Detect which cell encompasses the target text, then output its (x, y) center coordinate. 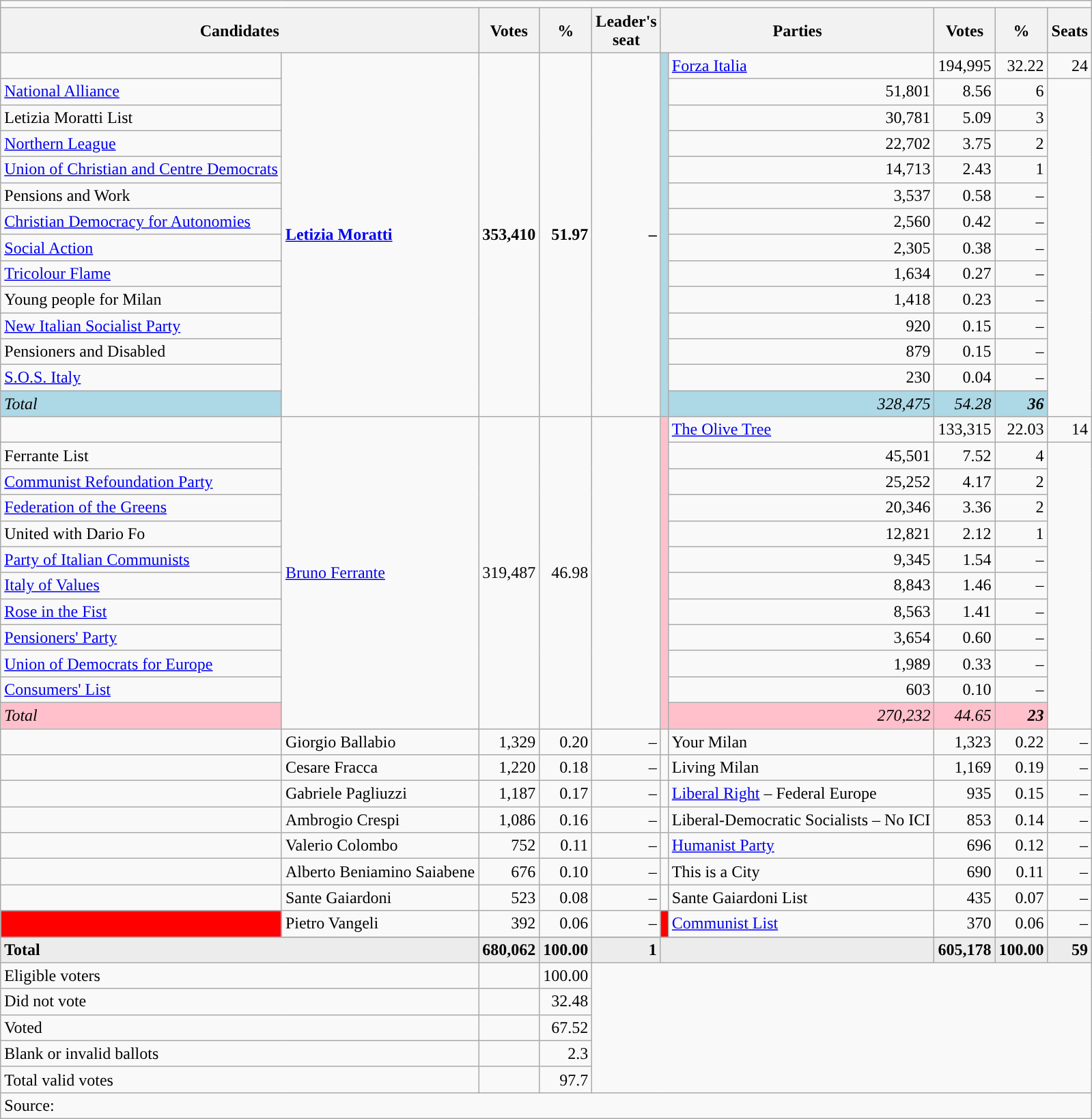
Liberal-Democratic Socialists – No ICI (801, 820)
32.48 (565, 1001)
1,169 (964, 768)
0.16 (565, 820)
Forza Italia (801, 66)
Ambrogio Crespi (380, 820)
523 (509, 898)
0.22 (1022, 741)
435 (964, 898)
Pietro Vangeli (380, 924)
Young people for Milan (141, 299)
5.09 (964, 118)
230 (801, 378)
Northern League (141, 143)
24 (1069, 66)
This is a City (801, 872)
Voted (240, 1027)
Sante Gaiardoni (380, 898)
6 (1022, 92)
51,801 (801, 92)
Your Milan (801, 741)
0.23 (964, 299)
Parties (798, 30)
1,634 (801, 273)
0.18 (565, 768)
Cesare Fracca (380, 768)
752 (509, 846)
0.27 (964, 273)
8,563 (801, 611)
Ferrante List (141, 456)
603 (801, 689)
22.03 (1022, 430)
Party of Italian Communists (141, 559)
4 (1022, 456)
Liberal Right – Federal Europe (801, 794)
2,305 (801, 247)
0.04 (964, 378)
S.O.S. Italy (141, 378)
3.75 (964, 143)
Valerio Colombo (380, 846)
Federation of the Greens (141, 508)
Union of Christian and Centre Democrats (141, 169)
2.12 (964, 534)
Gabriele Pagliuzzi (380, 794)
328,475 (801, 404)
Letizia Moratti List (141, 118)
0.58 (964, 195)
Bruno Ferrante (380, 572)
0.42 (964, 221)
1,187 (509, 794)
Communist List (801, 924)
0.60 (964, 637)
32.22 (1022, 66)
680,062 (509, 950)
25,252 (801, 482)
2,560 (801, 221)
Blank or invalid ballots (240, 1053)
1.46 (964, 585)
3,537 (801, 195)
605,178 (964, 950)
3,654 (801, 637)
Total valid votes (240, 1079)
Giorgio Ballabio (380, 741)
370 (964, 924)
United with Dario Fo (141, 534)
23 (1022, 715)
54.28 (964, 404)
Source: (546, 1105)
National Alliance (141, 92)
Christian Democracy for Autonomies (141, 221)
Living Milan (801, 768)
353,410 (509, 235)
0.20 (565, 741)
319,487 (509, 572)
0.12 (1022, 846)
97.7 (565, 1079)
2.3 (565, 1053)
4.17 (964, 482)
Social Action (141, 247)
9,345 (801, 559)
0.14 (1022, 820)
690 (964, 872)
0.33 (964, 663)
0.19 (1022, 768)
14 (1069, 430)
Eligible voters (240, 976)
Pensioners and Disabled (141, 352)
51.97 (565, 235)
30,781 (801, 118)
1,989 (801, 663)
392 (509, 924)
Italy of Values (141, 585)
8.56 (964, 92)
3.36 (964, 508)
696 (964, 846)
879 (801, 352)
1,418 (801, 299)
Communist Refoundation Party (141, 482)
2.43 (964, 169)
7.52 (964, 456)
Leader'sseat (626, 30)
59 (1069, 950)
1,086 (509, 820)
194,995 (964, 66)
Rose in the Fist (141, 611)
Pensions and Work (141, 195)
20,346 (801, 508)
133,315 (964, 430)
New Italian Socialist Party (141, 326)
46.98 (565, 572)
Sante Gaiardoni List (801, 898)
1.54 (964, 559)
3 (1022, 118)
22,702 (801, 143)
0.07 (1022, 898)
Alberto Beniamino Saiabene (380, 872)
67.52 (565, 1027)
44.65 (964, 715)
270,232 (801, 715)
Union of Democrats for Europe (141, 663)
12,821 (801, 534)
Pensioners' Party (141, 637)
The Olive Tree (801, 430)
1,329 (509, 741)
Candidates (240, 30)
Consumers' List (141, 689)
853 (964, 820)
Humanist Party (801, 846)
45,501 (801, 456)
676 (509, 872)
Did not vote (240, 1001)
1.41 (964, 611)
14,713 (801, 169)
1,220 (509, 768)
0.17 (565, 794)
935 (964, 794)
Tricolour Flame (141, 273)
1,323 (964, 741)
920 (801, 326)
Letizia Moratti (380, 235)
0.38 (964, 247)
0.08 (565, 898)
36 (1022, 404)
8,843 (801, 585)
Seats (1069, 30)
